Detect which cell encompasses the target text, then output its (x, y) center coordinate. 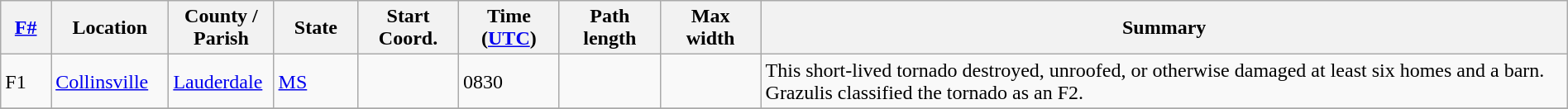
Collinsville (110, 81)
Path length (610, 28)
Summary (1164, 28)
F1 (26, 81)
County / Parish (222, 28)
Start Coord. (409, 28)
This short-lived tornado destroyed, unroofed, or otherwise damaged at least six homes and a barn. Grazulis classified the tornado as an F2. (1164, 81)
MS (316, 81)
State (316, 28)
0830 (509, 81)
Time (UTC) (509, 28)
Location (110, 28)
Max width (710, 28)
Lauderdale (222, 81)
F# (26, 28)
